Determine the [x, y] coordinate at the center of the cell enclosing the given text.  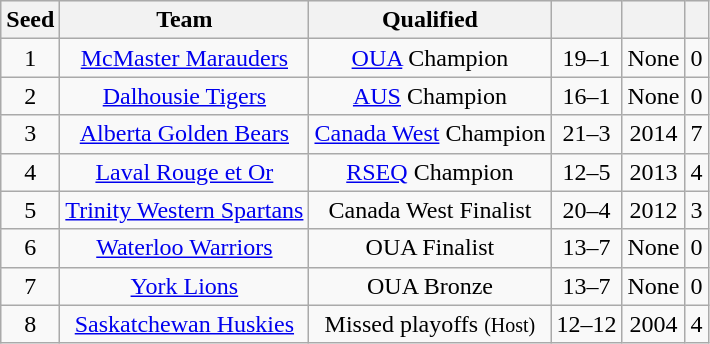
2013 [654, 172]
OUA Finalist [430, 248]
OUA Champion [430, 58]
Trinity Western Spartans [184, 210]
20–4 [586, 210]
6 [30, 248]
12–5 [586, 172]
Team [184, 20]
Alberta Golden Bears [184, 134]
York Lions [184, 286]
RSEQ Champion [430, 172]
2012 [654, 210]
AUS Champion [430, 96]
OUA Bronze [430, 286]
McMaster Marauders [184, 58]
1 [30, 58]
21–3 [586, 134]
Waterloo Warriors [184, 248]
19–1 [586, 58]
Canada West Finalist [430, 210]
Saskatchewan Huskies [184, 324]
2014 [654, 134]
2 [30, 96]
2004 [654, 324]
5 [30, 210]
Seed [30, 20]
Qualified [430, 20]
Missed playoffs (Host) [430, 324]
Laval Rouge et Or [184, 172]
16–1 [586, 96]
8 [30, 324]
12–12 [586, 324]
Canada West Champion [430, 134]
Dalhousie Tigers [184, 96]
